Determine the [X, Y] coordinate at the center of the cell enclosing the given text.  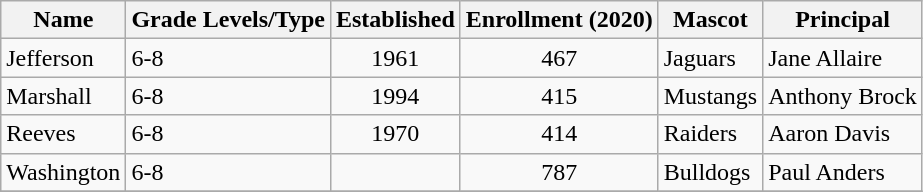
Mascot [710, 20]
Established [395, 20]
Jane Allaire [843, 58]
Reeves [64, 134]
Raiders [710, 134]
415 [559, 96]
Bulldogs [710, 172]
Jaguars [710, 58]
Anthony Brock [843, 96]
1961 [395, 58]
Principal [843, 20]
Paul Anders [843, 172]
Aaron Davis [843, 134]
414 [559, 134]
Grade Levels/Type [228, 20]
Marshall [64, 96]
1970 [395, 134]
Mustangs [710, 96]
Enrollment (2020) [559, 20]
Name [64, 20]
787 [559, 172]
Washington [64, 172]
467 [559, 58]
1994 [395, 96]
Jefferson [64, 58]
